Return (x, y) of the center of cell containing provided text 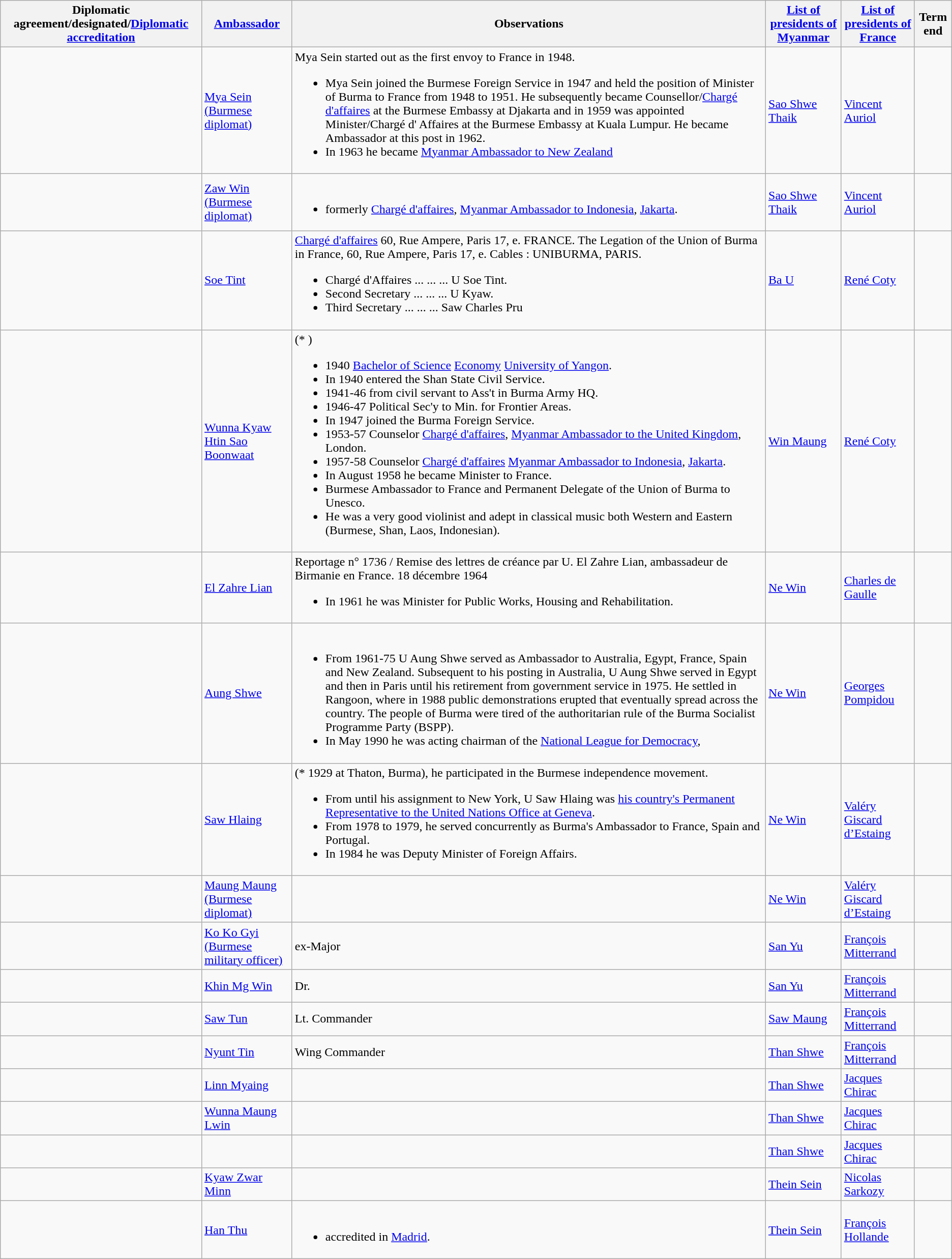
List of presidents of Myanmar (804, 24)
Term end (933, 24)
Win Maung (804, 441)
Mya Sein (Burmese diplomat) (247, 110)
Observations (529, 24)
ex-Major (529, 946)
Wunna Maung Lwin (247, 1118)
Saw Maung (804, 1018)
Lt. Commander (529, 1018)
accredited in Madrid. (529, 1230)
Nicolas Sarkozy (878, 1184)
Wing Commander (529, 1052)
Han Thu (247, 1230)
Linn Myaing (247, 1086)
Georges Pompidou (878, 693)
Charles de Gaulle (878, 588)
Diplomatic agreement/designated/Diplomatic accreditation (101, 24)
Saw Tun (247, 1018)
Kyaw Zwar Minn (247, 1184)
Dr. (529, 986)
Zaw Win (Burmese diplomat) (247, 202)
List of presidents of France (878, 24)
Saw Hlaing (247, 819)
Soe Tint (247, 280)
Wunna Kyaw Htin Sao Boonwaat (247, 441)
François Hollande (878, 1230)
Ambassador (247, 24)
Ba U (804, 280)
Khin Mg Win (247, 986)
Aung Shwe (247, 693)
Ko Ko Gyi (Burmese military officer) (247, 946)
formerly Chargé d'affaires, Myanmar Ambassador to Indonesia, Jakarta. (529, 202)
El Zahre Lian (247, 588)
Nyunt Tin (247, 1052)
Maung Maung (Burmese diplomat) (247, 899)
